Scan for the cell matching the given text and deliver its (x, y) coordinate at center. 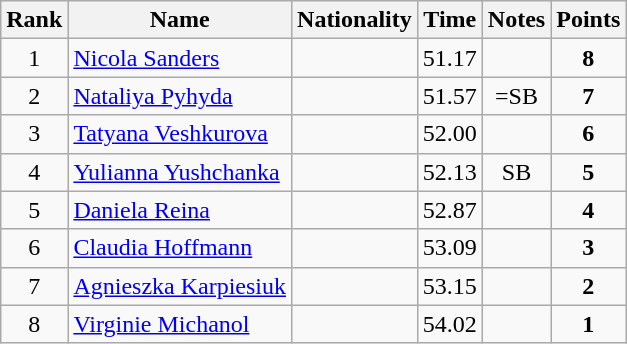
Nicola Sanders (180, 58)
Rank (34, 20)
Name (180, 20)
Tatyana Veshkurova (180, 134)
52.00 (450, 134)
53.15 (450, 286)
Virginie Michanol (180, 324)
Nataliya Pyhyda (180, 96)
53.09 (450, 248)
52.87 (450, 210)
=SB (516, 96)
51.57 (450, 96)
Nationality (355, 20)
SB (516, 172)
Agnieszka Karpiesiuk (180, 286)
54.02 (450, 324)
Yulianna Yushchanka (180, 172)
Time (450, 20)
Claudia Hoffmann (180, 248)
52.13 (450, 172)
Points (588, 20)
51.17 (450, 58)
Daniela Reina (180, 210)
Notes (516, 20)
